Capture the cell that displays the provided text and extract its (x, y) central coordinate. 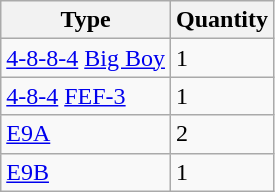
E9B (86, 172)
Type (86, 20)
E9A (86, 134)
4-8-8-4 Big Boy (86, 58)
4-8-4 FEF-3 (86, 96)
2 (222, 134)
Quantity (222, 20)
